Extract the [x, y] coordinate from the center of the cell holding the provided text.  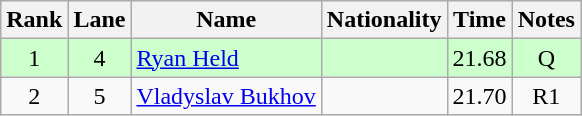
Vladyslav Bukhov [226, 96]
Nationality [384, 20]
Q [546, 58]
21.68 [480, 58]
2 [34, 96]
4 [100, 58]
5 [100, 96]
R1 [546, 96]
Notes [546, 20]
Time [480, 20]
Ryan Held [226, 58]
Rank [34, 20]
1 [34, 58]
Lane [100, 20]
Name [226, 20]
21.70 [480, 96]
